For the text-containing cell, return its midpoint in [x, y] coordinate format. 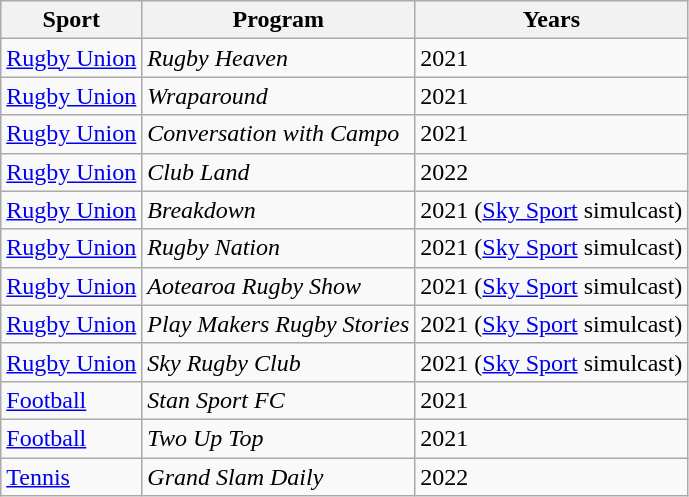
Aotearoa Rugby Show [278, 286]
Grand Slam Daily [278, 477]
Tennis [72, 477]
Sky Rugby Club [278, 362]
Conversation with Campo [278, 134]
Wraparound [278, 96]
Two Up Top [278, 438]
Years [552, 20]
Club Land [278, 172]
Rugby Heaven [278, 58]
Rugby Nation [278, 248]
Play Makers Rugby Stories [278, 324]
Breakdown [278, 210]
Stan Sport FC [278, 400]
Program [278, 20]
Sport [72, 20]
